For the text-containing cell, return its midpoint in (x, y) coordinate format. 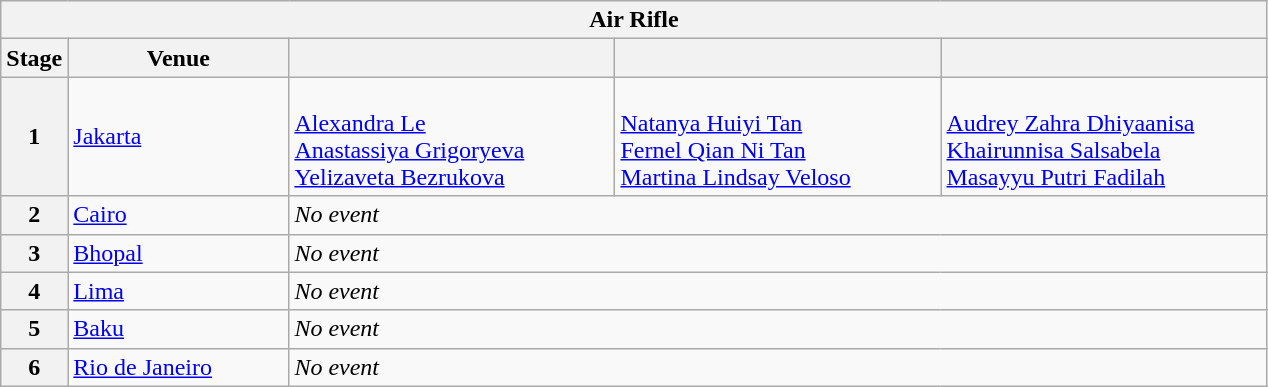
Baku (178, 329)
Natanya Huiyi Tan Fernel Qian Ni Tan Martina Lindsay Veloso (778, 136)
3 (34, 253)
6 (34, 367)
Cairo (178, 215)
Rio de Janeiro (178, 367)
2 (34, 215)
Alexandra Le Anastassiya Grigoryeva Yelizaveta Bezrukova (452, 136)
4 (34, 291)
Audrey Zahra Dhiyaanisa Khairunnisa Salsabela Masayyu Putri Fadilah (1104, 136)
Jakarta (178, 136)
Lima (178, 291)
5 (34, 329)
Venue (178, 58)
Bhopal (178, 253)
Stage (34, 58)
Air Rifle (634, 20)
1 (34, 136)
